Return [x, y] of the center of cell containing provided text 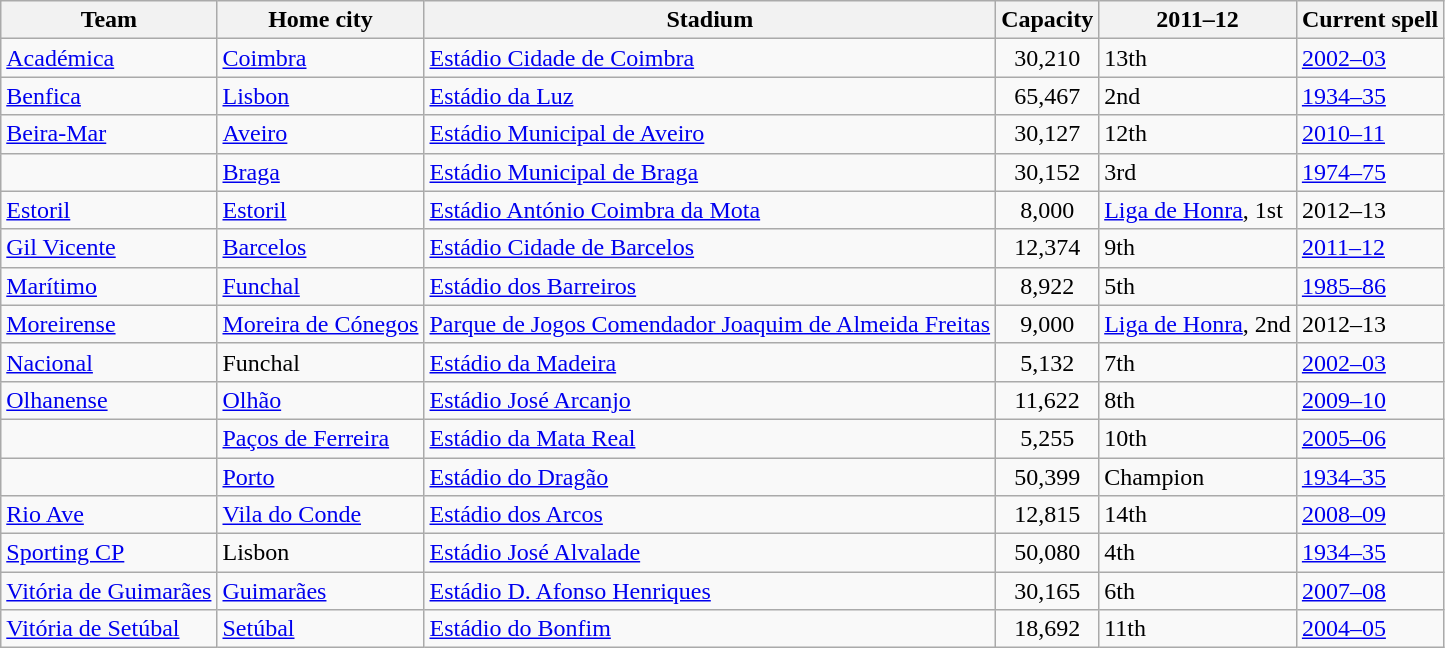
Sporting CP [109, 553]
Estádio D. Afonso Henriques [710, 591]
Estádio José Alvalade [710, 553]
Guimarães [320, 591]
Rio Ave [109, 515]
50,399 [1048, 477]
Estádio dos Arcos [710, 515]
Barcelos [320, 248]
Estádio Cidade de Coimbra [710, 58]
Olhão [320, 400]
12th [1198, 134]
1985–86 [1370, 286]
8th [1198, 400]
Estádio da Mata Real [710, 438]
30,127 [1048, 134]
Gil Vicente [109, 248]
Estádio António Coimbra da Mota [710, 210]
7th [1198, 362]
65,467 [1048, 96]
Moreira de Cónegos [320, 324]
Current spell [1370, 20]
Liga de Honra, 1st [1198, 210]
5th [1198, 286]
Vila do Conde [320, 515]
3rd [1198, 172]
2010–11 [1370, 134]
50,080 [1048, 553]
5,255 [1048, 438]
18,692 [1048, 629]
30,152 [1048, 172]
11th [1198, 629]
Vitória de Setúbal [109, 629]
Estádio Municipal de Braga [710, 172]
Estádio Cidade de Barcelos [710, 248]
2007–08 [1370, 591]
Vitória de Guimarães [109, 591]
8,922 [1048, 286]
Moreirense [109, 324]
9th [1198, 248]
Stadium [710, 20]
Olhanense [109, 400]
Estádio dos Barreiros [710, 286]
2008–09 [1370, 515]
2004–05 [1370, 629]
Estádio do Bonfim [710, 629]
30,165 [1048, 591]
Braga [320, 172]
Paços de Ferreira [320, 438]
Parque de Jogos Comendador Joaquim de Almeida Freitas [710, 324]
Aveiro [320, 134]
Estádio da Luz [710, 96]
5,132 [1048, 362]
8,000 [1048, 210]
6th [1198, 591]
Estádio José Arcanjo [710, 400]
13th [1198, 58]
2005–06 [1370, 438]
Team [109, 20]
Estádio do Dragão [710, 477]
14th [1198, 515]
1974–75 [1370, 172]
Estádio da Madeira [710, 362]
Nacional [109, 362]
Home city [320, 20]
4th [1198, 553]
Académica [109, 58]
Benfica [109, 96]
10th [1198, 438]
Estádio Municipal de Aveiro [710, 134]
Capacity [1048, 20]
9,000 [1048, 324]
Setúbal [320, 629]
Porto [320, 477]
2nd [1198, 96]
Marítimo [109, 286]
11,622 [1048, 400]
Beira-Mar [109, 134]
2009–10 [1370, 400]
12,374 [1048, 248]
Liga de Honra, 2nd [1198, 324]
Champion [1198, 477]
30,210 [1048, 58]
Coimbra [320, 58]
12,815 [1048, 515]
